Extract the [x, y] coordinate from the center of the cell holding the provided text.  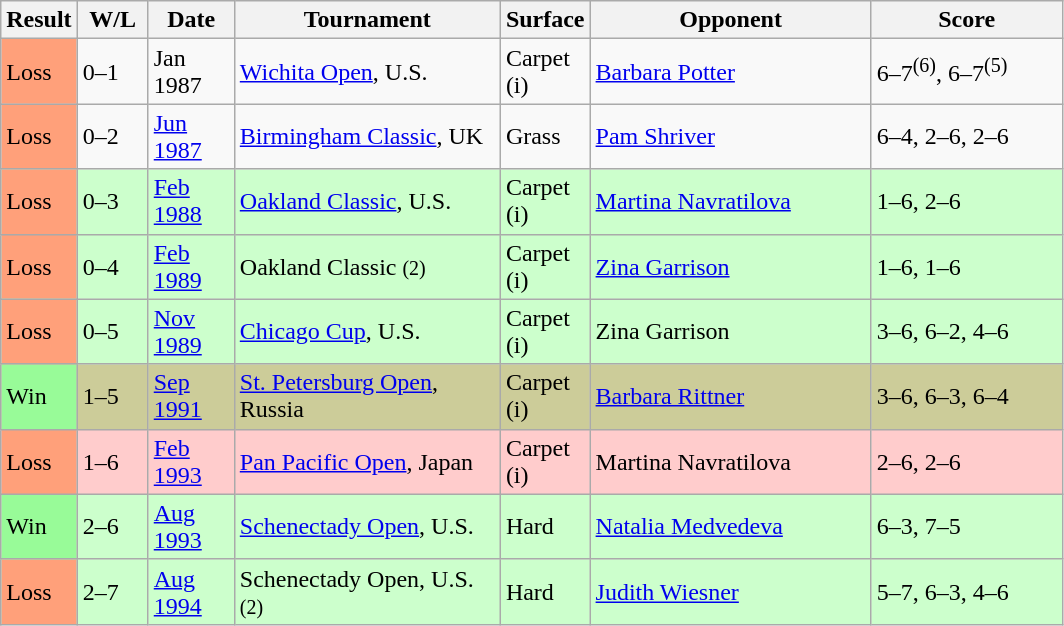
Pan Pacific Open, Japan [367, 462]
Feb 1989 [191, 266]
Jan 1987 [191, 72]
6–3, 7–5 [966, 526]
1–6, 2–6 [966, 202]
0–4 [112, 266]
Grass [545, 136]
0–3 [112, 202]
Nov 1989 [191, 332]
Aug 1993 [191, 526]
Score [966, 20]
Barbara Potter [730, 72]
Schenectady Open, U.S. [367, 526]
Judith Wiesner [730, 592]
6–7(6), 6–7(5) [966, 72]
Tournament [367, 20]
3–6, 6–3, 6–4 [966, 396]
Date [191, 20]
Jun 1987 [191, 136]
6–4, 2–6, 2–6 [966, 136]
W/L [112, 20]
1–6, 1–6 [966, 266]
Pam Shriver [730, 136]
Feb 1988 [191, 202]
0–1 [112, 72]
5–7, 6–3, 4–6 [966, 592]
Birmingham Classic, UK [367, 136]
Wichita Open, U.S. [367, 72]
Oakland Classic (2) [367, 266]
2–6, 2–6 [966, 462]
Aug 1994 [191, 592]
St. Petersburg Open, Russia [367, 396]
Result [39, 20]
2–6 [112, 526]
3–6, 6–2, 4–6 [966, 332]
Natalia Medvedeva [730, 526]
Sep 1991 [191, 396]
Feb 1993 [191, 462]
Opponent [730, 20]
2–7 [112, 592]
Schenectady Open, U.S. (2) [367, 592]
1–6 [112, 462]
Surface [545, 20]
1–5 [112, 396]
0–2 [112, 136]
Chicago Cup, U.S. [367, 332]
0–5 [112, 332]
Oakland Classic, U.S. [367, 202]
Barbara Rittner [730, 396]
